Search for the cell housing the specified text and yield its (x, y) center coordinate. 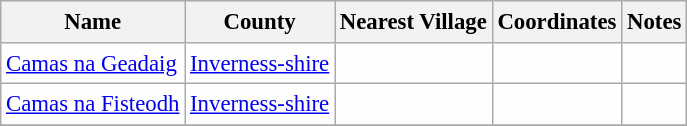
Nearest Village (413, 22)
County (260, 22)
Name (93, 22)
Coordinates (557, 22)
Camas na Fisteodh (93, 104)
Camas na Geadaig (93, 62)
Notes (654, 22)
